Locate the cell with the specified text and output its (X, Y) center coordinate. 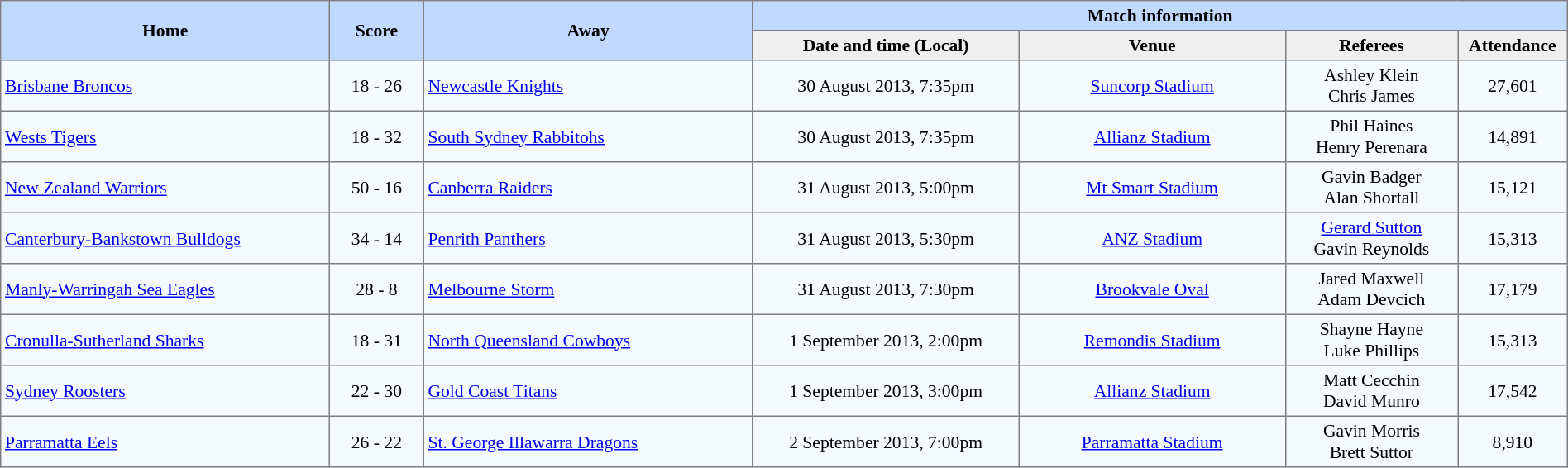
Matt CecchinDavid Munro (1371, 391)
Newcastle Knights (588, 86)
31 August 2013, 5:30pm (886, 238)
31 August 2013, 7:30pm (886, 289)
Gavin MorrisBrett Suttor (1371, 442)
50 - 16 (377, 188)
Score (377, 31)
18 - 32 (377, 136)
Gerard SuttonGavin Reynolds (1371, 238)
18 - 26 (377, 86)
Parramatta Stadium (1152, 442)
8,910 (1513, 442)
Match information (1159, 16)
Brookvale Oval (1152, 289)
Manly-Warringah Sea Eagles (165, 289)
Cronulla-Sutherland Sharks (165, 340)
1 September 2013, 3:00pm (886, 391)
New Zealand Warriors (165, 188)
17,179 (1513, 289)
Sydney Roosters (165, 391)
Away (588, 31)
22 - 30 (377, 391)
Venue (1152, 45)
1 September 2013, 2:00pm (886, 340)
Jared MaxwellAdam Devcich (1371, 289)
North Queensland Cowboys (588, 340)
Referees (1371, 45)
Brisbane Broncos (165, 86)
Attendance (1513, 45)
18 - 31 (377, 340)
31 August 2013, 5:00pm (886, 188)
2 September 2013, 7:00pm (886, 442)
Remondis Stadium (1152, 340)
Gold Coast Titans (588, 391)
Date and time (Local) (886, 45)
Suncorp Stadium (1152, 86)
28 - 8 (377, 289)
Gavin BadgerAlan Shortall (1371, 188)
Mt Smart Stadium (1152, 188)
34 - 14 (377, 238)
Penrith Panthers (588, 238)
14,891 (1513, 136)
Canberra Raiders (588, 188)
27,601 (1513, 86)
Home (165, 31)
Canterbury-Bankstown Bulldogs (165, 238)
17,542 (1513, 391)
Wests Tigers (165, 136)
15,121 (1513, 188)
St. George Illawarra Dragons (588, 442)
Melbourne Storm (588, 289)
26 - 22 (377, 442)
Parramatta Eels (165, 442)
Ashley KleinChris James (1371, 86)
Shayne HayneLuke Phillips (1371, 340)
Phil HainesHenry Perenara (1371, 136)
South Sydney Rabbitohs (588, 136)
ANZ Stadium (1152, 238)
